Find where the given text appears and provide that cell's center as (x, y) coordinate. 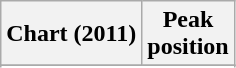
Peakposition (188, 34)
Chart (2011) (72, 34)
